Search for the cell housing the specified text and yield its (x, y) center coordinate. 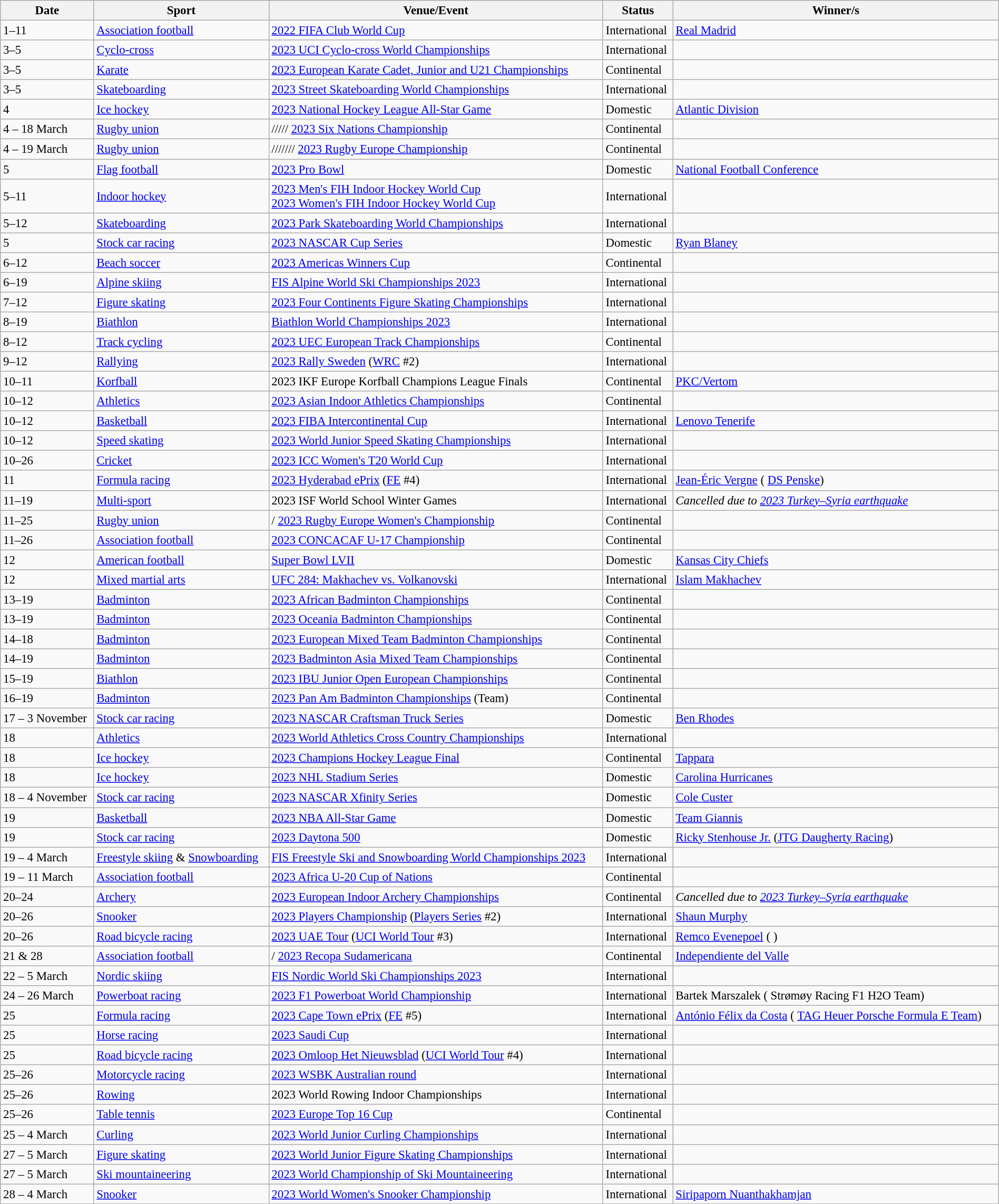
2023 ISF World School Winter Games (436, 500)
2023 Hyderabad ePrix (FE #4) (436, 481)
/ 2023 Rugby Europe Women's Championship (436, 520)
2023 World Junior Curling Championships (436, 1134)
2023 Americas Winners Cup (436, 263)
2023 Cape Town ePrix (FE #5) (436, 1016)
2023 NHL Stadium Series (436, 778)
Curling (181, 1134)
Biathlon World Championships 2023 (436, 322)
Beach soccer (181, 263)
2022 FIFA Club World Cup (436, 31)
11–25 (47, 520)
Super Bowl LVII (436, 560)
Track cycling (181, 342)
2023 UCI Cyclo-cross World Championships (436, 50)
2023 FIBA Intercontinental Cup (436, 421)
PKC/Vertom (836, 382)
2023 NBA All-Star Game (436, 818)
2023 National Hockey League All-Star Game (436, 110)
Winner/s (836, 11)
2023 Park Skateboarding World Championships (436, 223)
Powerboat racing (181, 996)
2023 WSBK Australian round (436, 1075)
Status (638, 11)
2023 European Karate Cadet, Junior and U21 Championships (436, 70)
2023 Asian Indoor Athletics Championships (436, 401)
15–19 (47, 679)
Carolina Hurricanes (836, 778)
2023 Badminton Asia Mixed Team Championships (436, 659)
2023 Pro Bowl (436, 169)
4 – 19 March (47, 149)
FIS Nordic World Ski Championships 2023 (436, 976)
11–19 (47, 500)
Multi-sport (181, 500)
Bartek Marszalek ( Strømøy Racing F1 H2O Team) (836, 996)
11–26 (47, 540)
5–11 (47, 196)
14–18 (47, 639)
2023 World Rowing Indoor Championships (436, 1095)
2023 Rally Sweden (WRC #2) (436, 362)
2023 NASCAR Xfinity Series (436, 798)
10–11 (47, 382)
Cricket (181, 461)
2023 Players Championship (Players Series #2) (436, 917)
Speed skating (181, 441)
Ryan Blaney (836, 242)
Jean-Éric Vergne ( DS Penske) (836, 481)
Indoor hockey (181, 196)
2023 European Indoor Archery Championships (436, 897)
4 – 18 March (47, 129)
Kansas City Chiefs (836, 560)
2023 Street Skateboarding World Championships (436, 90)
2023 Pan Am Badminton Championships (Team) (436, 698)
American football (181, 560)
Karate (181, 70)
5–12 (47, 223)
10–26 (47, 461)
24 – 26 March (47, 996)
19 – 11 March (47, 877)
/ 2023 Recopa Sudamericana (436, 956)
2023 Men's FIH Indoor Hockey World Cup 2023 Women's FIH Indoor Hockey World Cup (436, 196)
Alpine skiing (181, 283)
2023 World Junior Figure Skating Championships (436, 1154)
2023 World Women's Snooker Championship (436, 1194)
/////// 2023 Rugby Europe Championship (436, 149)
2023 F1 Powerboat World Championship (436, 996)
2023 World Junior Speed Skating Championships (436, 441)
22 – 5 March (47, 976)
18 – 4 November (47, 798)
Nordic skiing (181, 976)
Islam Makhachev (836, 580)
2023 Omloop Het Nieuwsblad (UCI World Tour #4) (436, 1055)
2023 ICC Women's T20 World Cup (436, 461)
Ricky Stenhouse Jr. (JTG Daugherty Racing) (836, 837)
Rowing (181, 1095)
2023 European Mixed Team Badminton Championships (436, 639)
2023 World Championship of Ski Mountaineering (436, 1174)
9–12 (47, 362)
2023 Saudi Cup (436, 1035)
Remco Evenepoel ( ) (836, 936)
Table tennis (181, 1115)
Cyclo-cross (181, 50)
Tappara (836, 758)
Shaun Murphy (836, 917)
Real Madrid (836, 31)
20–24 (47, 897)
25 – 4 March (47, 1134)
2023 UAE Tour (UCI World Tour #3) (436, 936)
Rallying (181, 362)
6–12 (47, 263)
2023 Daytona 500 (436, 837)
21 & 28 (47, 956)
António Félix da Costa ( TAG Heuer Porsche Formula E Team) (836, 1016)
8–19 (47, 322)
Mixed martial arts (181, 580)
2023 CONCACAF U-17 Championship (436, 540)
28 – 4 March (47, 1194)
2023 UEC European Track Championships (436, 342)
4 (47, 110)
2023 IBU Junior Open European Championships (436, 679)
2023 Champions Hockey League Final (436, 758)
1–11 (47, 31)
FIS Freestyle Ski and Snowboarding World Championships 2023 (436, 857)
16–19 (47, 698)
2023 Oceania Badminton Championships (436, 619)
Motorcycle racing (181, 1075)
2023 Europe Top 16 Cup (436, 1115)
///// 2023 Six Nations Championship (436, 129)
National Football Conference (836, 169)
7–12 (47, 302)
2023 NASCAR Cup Series (436, 242)
Venue/Event (436, 11)
Flag football (181, 169)
19 – 4 March (47, 857)
Independiente del Valle (836, 956)
Atlantic Division (836, 110)
Horse racing (181, 1035)
8–12 (47, 342)
Siripaporn Nuanthakhamjan (836, 1194)
2023 World Athletics Cross Country Championships (436, 738)
Lenovo Tenerife (836, 421)
6–19 (47, 283)
Ben Rhodes (836, 718)
17 – 3 November (47, 718)
Cole Custer (836, 798)
2023 Four Continents Figure Skating Championships (436, 302)
Sport (181, 11)
14–19 (47, 659)
2023 IKF Europe Korfball Champions League Finals (436, 382)
UFC 284: Makhachev vs. Volkanovski (436, 580)
Date (47, 11)
2023 NASCAR Craftsman Truck Series (436, 718)
Korfball (181, 382)
Freestyle skiing & Snowboarding (181, 857)
11 (47, 481)
2023 African Badminton Championships (436, 599)
FIS Alpine World Ski Championships 2023 (436, 283)
Archery (181, 897)
Ski mountaineering (181, 1174)
2023 Africa U-20 Cup of Nations (436, 877)
Team Giannis (836, 818)
